Capture the cell that displays the provided text and extract its (x, y) central coordinate. 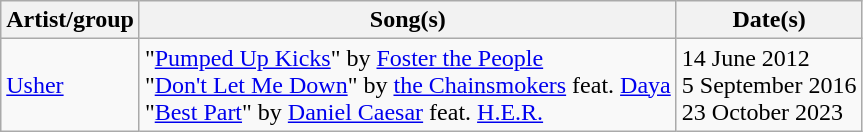
14 June 20125 September 201623 October 2023 (769, 85)
Song(s) (408, 20)
Date(s) (769, 20)
"Pumped Up Kicks" by Foster the People"Don't Let Me Down" by the Chainsmokers feat. Daya"Best Part" by Daniel Caesar feat. H.E.R. (408, 85)
Usher (70, 85)
Artist/group (70, 20)
